Detect which cell encompasses the target text, then output its [x, y] center coordinate. 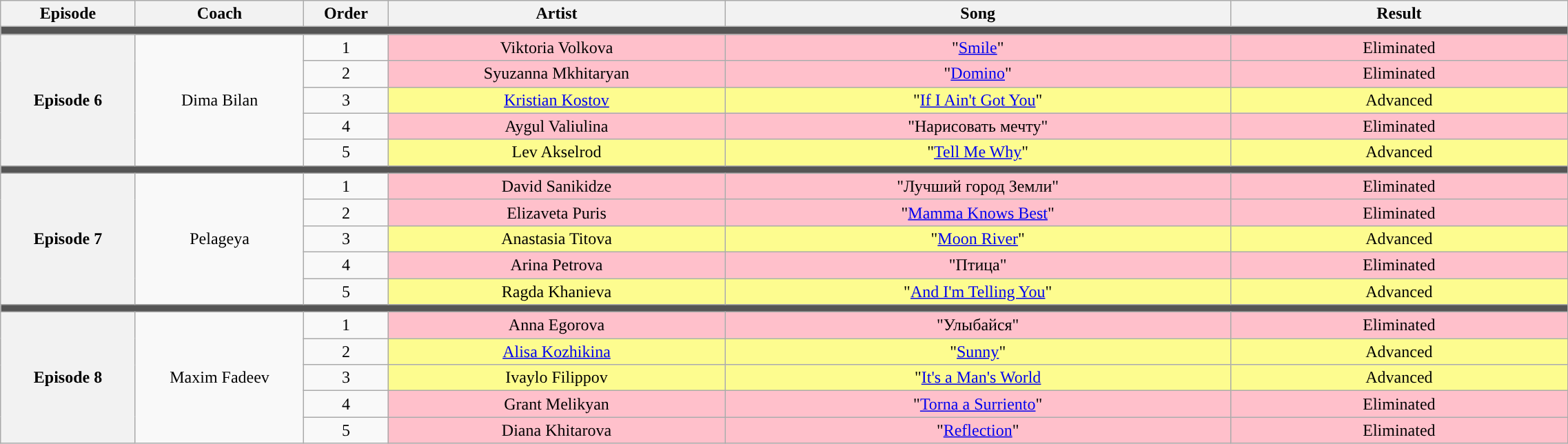
Viktoria Volkova [557, 48]
"It's a Man's World [977, 378]
David Sanikidze [557, 186]
Pelageya [219, 239]
Dima Bilan [219, 100]
"Улыбайся" [977, 325]
Result [1399, 14]
Aygul Valiulina [557, 126]
"Domino" [977, 74]
Song [977, 14]
Kristian Kostov [557, 100]
Ragda Khanieva [557, 292]
"Лучший город Земли" [977, 186]
Ivaylo Filippov [557, 378]
Elizaveta Puris [557, 212]
Syuzanna Mkhitaryan [557, 74]
Maxim Fadeev [219, 378]
"Torna a Surriento" [977, 404]
"Reflection" [977, 430]
Episode [68, 14]
Episode 6 [68, 100]
Order [346, 14]
"Moon River" [977, 239]
Lev Akselrod [557, 152]
Artist [557, 14]
Grant Melikyan [557, 404]
"Нарисовать мечту" [977, 126]
"Mamma Knows Best" [977, 212]
"Птица" [977, 265]
Arina Petrova [557, 265]
"Tell Me Why" [977, 152]
Coach [219, 14]
Alisa Kozhikina [557, 352]
Diana Khitarova [557, 430]
"Sunny" [977, 352]
Episode 7 [68, 239]
"Smile" [977, 48]
Anastasia Titova [557, 239]
Anna Egorova [557, 325]
"And I'm Telling You" [977, 292]
Episode 8 [68, 378]
"If I Ain't Got You" [977, 100]
